Extract the (x, y) coordinate from the center of the cell holding the provided text.  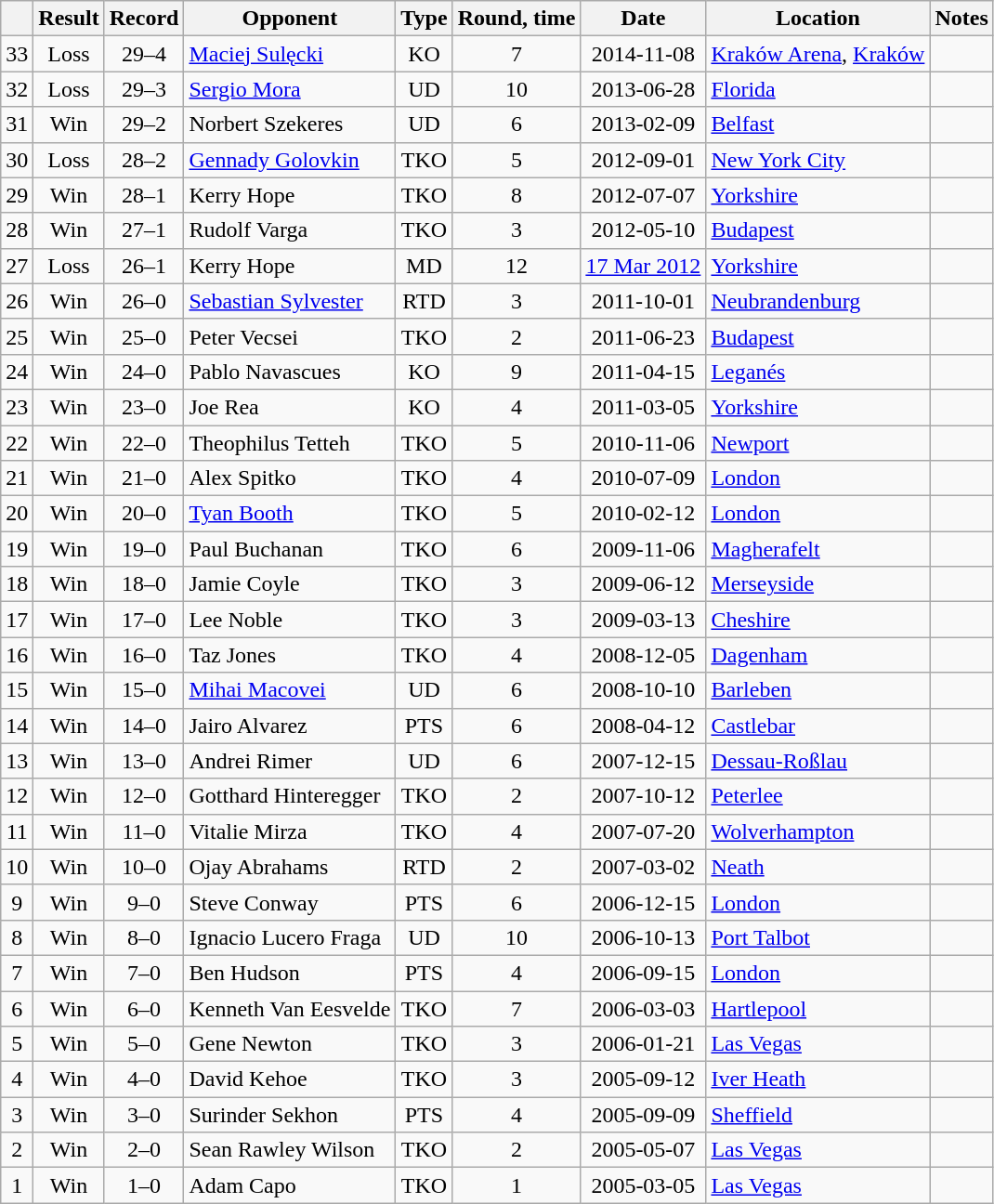
Taz Jones (290, 655)
19–0 (144, 549)
Record (144, 19)
2010-11-06 (643, 443)
2005-09-09 (643, 1115)
2014-11-08 (643, 54)
Castlebar (817, 726)
2012-07-07 (643, 195)
Steve Conway (290, 902)
2006-12-15 (643, 902)
Ojay Abrahams (290, 867)
Peter Vecsei (290, 336)
29–2 (144, 124)
Port Talbot (817, 937)
Leganés (817, 372)
7–0 (144, 973)
19 (17, 549)
2009-03-13 (643, 620)
32 (17, 89)
New York City (817, 160)
MD (424, 266)
12–0 (144, 796)
Ignacio Lucero Fraga (290, 937)
14 (17, 726)
29 (17, 195)
13 (17, 761)
6–0 (144, 1008)
26–1 (144, 266)
Cheshire (817, 620)
Dessau-Roßlau (817, 761)
2005-09-12 (643, 1080)
Vitalie Mirza (290, 831)
Location (817, 19)
4–0 (144, 1080)
24–0 (144, 372)
24 (17, 372)
16 (17, 655)
2011-03-05 (643, 407)
2006-03-03 (643, 1008)
29–4 (144, 54)
2011-04-15 (643, 372)
Sheffield (817, 1115)
Pablo Navascues (290, 372)
Ben Hudson (290, 973)
Jairo Alvarez (290, 726)
2007-07-20 (643, 831)
2012-09-01 (643, 160)
Maciej Sulęcki (290, 54)
Gene Newton (290, 1044)
11 (17, 831)
8–0 (144, 937)
Gotthard Hinteregger (290, 796)
Type (424, 19)
Lee Noble (290, 620)
29–3 (144, 89)
Jamie Coyle (290, 584)
Rudolf Varga (290, 230)
Mihai Macovei (290, 690)
Adam Capo (290, 1185)
Sebastian Sylvester (290, 301)
2008-10-10 (643, 690)
20 (17, 514)
Sean Rawley Wilson (290, 1150)
26–0 (144, 301)
31 (17, 124)
10–0 (144, 867)
Alex Spitko (290, 478)
14–0 (144, 726)
13–0 (144, 761)
2005-03-05 (643, 1185)
23–0 (144, 407)
David Kehoe (290, 1080)
Magherafelt (817, 549)
Neubrandenburg (817, 301)
17 Mar 2012 (643, 266)
Barleben (817, 690)
Peterlee (817, 796)
17–0 (144, 620)
2012-05-10 (643, 230)
2006-10-13 (643, 937)
Round, time (517, 19)
Surinder Sekhon (290, 1115)
2008-12-05 (643, 655)
2007-10-12 (643, 796)
15–0 (144, 690)
30 (17, 160)
Joe Rea (290, 407)
33 (17, 54)
Kraków Arena, Kraków (817, 54)
Sergio Mora (290, 89)
28–1 (144, 195)
2010-02-12 (643, 514)
11–0 (144, 831)
25 (17, 336)
2013-06-28 (643, 89)
28–2 (144, 160)
2010-07-09 (643, 478)
Result (69, 19)
Neath (817, 867)
Newport (817, 443)
2009-11-06 (643, 549)
27 (17, 266)
9–0 (144, 902)
Wolverhampton (817, 831)
Opponent (290, 19)
Kenneth Van Eesvelde (290, 1008)
Paul Buchanan (290, 549)
2006-09-15 (643, 973)
Tyan Booth (290, 514)
21 (17, 478)
22–0 (144, 443)
2008-04-12 (643, 726)
26 (17, 301)
2007-12-15 (643, 761)
2006-01-21 (643, 1044)
Notes (961, 19)
17 (17, 620)
2007-03-02 (643, 867)
Iver Heath (817, 1080)
22 (17, 443)
21–0 (144, 478)
Norbert Szekeres (290, 124)
25–0 (144, 336)
3–0 (144, 1115)
Merseyside (817, 584)
27–1 (144, 230)
15 (17, 690)
20–0 (144, 514)
2005-05-07 (643, 1150)
2009-06-12 (643, 584)
Date (643, 19)
2011-06-23 (643, 336)
Hartlepool (817, 1008)
1–0 (144, 1185)
18 (17, 584)
Dagenham (817, 655)
Florida (817, 89)
2011-10-01 (643, 301)
5–0 (144, 1044)
2–0 (144, 1150)
Andrei Rimer (290, 761)
28 (17, 230)
Theophilus Tetteh (290, 443)
Belfast (817, 124)
18–0 (144, 584)
2013-02-09 (643, 124)
16–0 (144, 655)
Gennady Golovkin (290, 160)
23 (17, 407)
